Scan for the cell matching the given text and deliver its [x, y] coordinate at center. 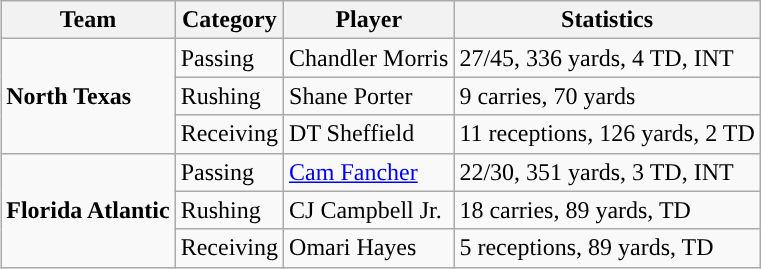
Category [229, 20]
5 receptions, 89 yards, TD [607, 248]
Statistics [607, 20]
DT Sheffield [369, 134]
Team [88, 20]
CJ Campbell Jr. [369, 210]
Chandler Morris [369, 58]
9 carries, 70 yards [607, 96]
Cam Fancher [369, 172]
22/30, 351 yards, 3 TD, INT [607, 172]
Florida Atlantic [88, 210]
11 receptions, 126 yards, 2 TD [607, 134]
Shane Porter [369, 96]
North Texas [88, 96]
18 carries, 89 yards, TD [607, 210]
Player [369, 20]
Omari Hayes [369, 248]
27/45, 336 yards, 4 TD, INT [607, 58]
